Return the (x, y) coordinate for the center point of the cell that contains the specified text.  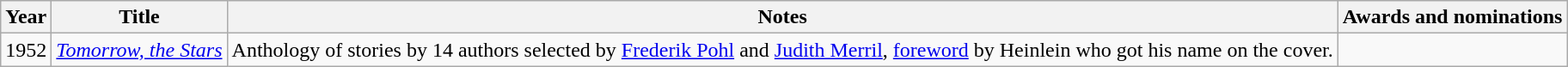
1952 (26, 50)
Notes (782, 17)
Anthology of stories by 14 authors selected by Frederik Pohl and Judith Merril, foreword by Heinlein who got his name on the cover. (782, 50)
Title (139, 17)
Awards and nominations (1453, 17)
Year (26, 17)
Tomorrow, the Stars (139, 50)
